Locate the cell with the specified text and output its [x, y] center coordinate. 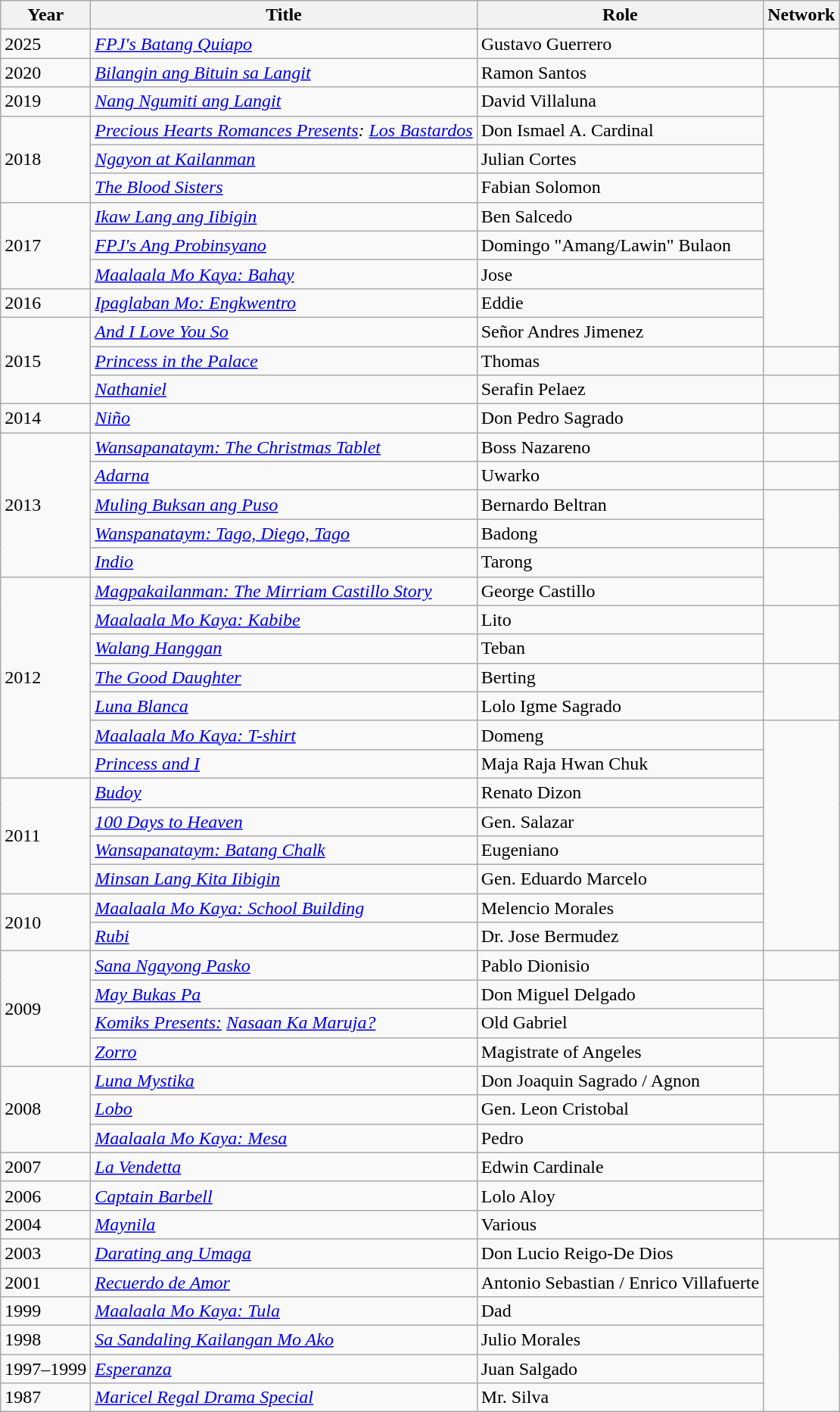
100 Days to Heaven [284, 821]
Berting [620, 677]
Darating ang Umaga [284, 1253]
Eddie [620, 303]
Dr. Jose Bermudez [620, 937]
George Castillo [620, 591]
Sa Sandaling Kailangan Mo Ako [284, 1340]
Pablo Dionisio [620, 966]
Esperanza [284, 1369]
Princess in the Palace [284, 361]
Mr. Silva [620, 1398]
Boss Nazareno [620, 447]
Luna Mystika [284, 1081]
Sana Ngayong Pasko [284, 966]
Renato Dizon [620, 792]
2012 [45, 677]
Pedro [620, 1138]
1997–1999 [45, 1369]
Rubi [284, 937]
The Good Daughter [284, 677]
Recuerdo de Amor [284, 1283]
2004 [45, 1224]
2013 [45, 505]
Maricel Regal Drama Special [284, 1398]
1999 [45, 1311]
Don Pedro Sagrado [620, 418]
Gen. Salazar [620, 821]
2008 [45, 1109]
Bernardo Beltran [620, 505]
Antonio Sebastian / Enrico Villafuerte [620, 1283]
Bilangin ang Bituin sa Langit [284, 73]
Role [620, 15]
Year [45, 15]
Badong [620, 533]
Maalaala Mo Kaya: Kabibe [284, 620]
2025 [45, 44]
Ben Salcedo [620, 216]
Domingo "Amang/Lawin" Bulaon [620, 245]
Julian Cortes [620, 159]
Budoy [284, 792]
2018 [45, 159]
2003 [45, 1253]
Señor Andres Jimenez [620, 331]
Ramon Santos [620, 73]
2006 [45, 1196]
Dad [620, 1311]
Old Gabriel [620, 1023]
Network [801, 15]
FPJ's Batang Quiapo [284, 44]
2009 [45, 1009]
The Blood Sisters [284, 188]
2011 [45, 835]
2019 [45, 101]
Don Joaquin Sagrado / Agnon [620, 1081]
Princess and I [284, 764]
Wanspanataym: Tago, Diego, Tago [284, 533]
2014 [45, 418]
Various [620, 1224]
Nang Ngumiti ang Langit [284, 101]
2017 [45, 245]
1998 [45, 1340]
Serafin Pelaez [620, 390]
Julio Morales [620, 1340]
Komiks Presents: Nasaan Ka Maruja? [284, 1023]
1987 [45, 1398]
May Bukas Pa [284, 994]
Ikaw Lang ang Iibigin [284, 216]
Lolo Igme Sagrado [620, 706]
Ngayon at Kailanman [284, 159]
2016 [45, 303]
Magpakailanman: The Mirriam Castillo Story [284, 591]
Ipaglaban Mo: Engkwentro [284, 303]
Maynila [284, 1224]
Maalaala Mo Kaya: School Building [284, 908]
Thomas [620, 361]
Wansapanataym: The Christmas Tablet [284, 447]
Domeng [620, 735]
Gen. Leon Cristobal [620, 1109]
Juan Salgado [620, 1369]
And I Love You So [284, 331]
Jose [620, 274]
Title [284, 15]
Nathaniel [284, 390]
FPJ's Ang Probinsyano [284, 245]
Precious Hearts Romances Presents: Los Bastardos [284, 130]
Tarong [620, 562]
Gen. Eduardo Marcelo [620, 879]
Wansapanataym: Batang Chalk [284, 851]
Minsan Lang Kita Iibigin [284, 879]
Luna Blanca [284, 706]
Maalaala Mo Kaya: Tula [284, 1311]
David Villaluna [620, 101]
Niño [284, 418]
Walang Hanggan [284, 648]
Zorro [284, 1052]
Gustavo Guerrero [620, 44]
La Vendetta [284, 1167]
Maja Raja Hwan Chuk [620, 764]
Don Ismael A. Cardinal [620, 130]
2015 [45, 360]
Magistrate of Angeles [620, 1052]
Fabian Solomon [620, 188]
Melencio Morales [620, 908]
Don Miguel Delgado [620, 994]
Maalaala Mo Kaya: T-shirt [284, 735]
2010 [45, 922]
Indio [284, 562]
Teban [620, 648]
Maalaala Mo Kaya: Bahay [284, 274]
Lito [620, 620]
Lobo [284, 1109]
Eugeniano [620, 851]
Maalaala Mo Kaya: Mesa [284, 1138]
Muling Buksan ang Puso [284, 505]
Adarna [284, 476]
Lolo Aloy [620, 1196]
2001 [45, 1283]
Don Lucio Reigo-De Dios [620, 1253]
Captain Barbell [284, 1196]
2007 [45, 1167]
2020 [45, 73]
Uwarko [620, 476]
Edwin Cardinale [620, 1167]
